From the cell containing the given text, extract its center point as [x, y] coordinate. 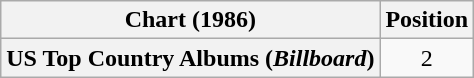
2 [427, 58]
US Top Country Albums (Billboard) [190, 58]
Chart (1986) [190, 20]
Position [427, 20]
